Determine the (x, y) coordinate at the center of the cell enclosing the given text.  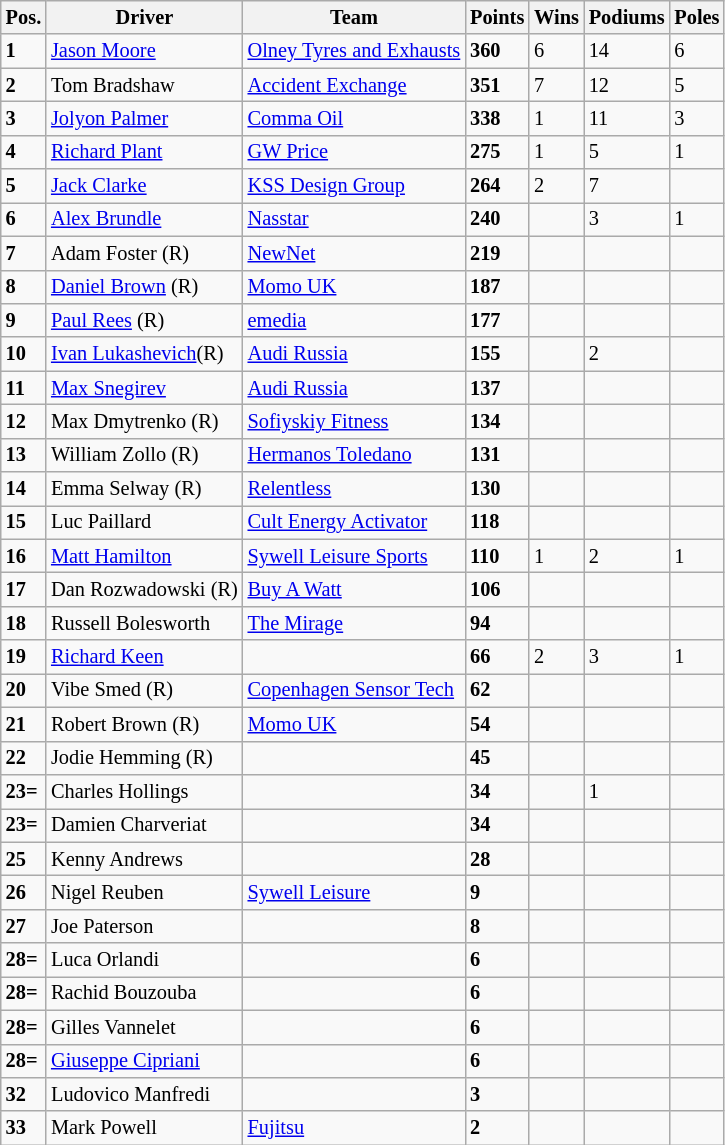
33 (24, 1128)
Poles (696, 17)
Dan Rozwadowski (R) (144, 589)
13 (24, 455)
27 (24, 926)
Alex Brundle (144, 219)
Luca Orlandi (144, 960)
Jack Clarke (144, 186)
130 (497, 489)
William Zollo (R) (144, 455)
21 (24, 724)
187 (497, 287)
338 (497, 118)
Daniel Brown (R) (144, 287)
26 (24, 892)
219 (497, 253)
Points (497, 17)
177 (497, 320)
Kenny Andrews (144, 859)
32 (24, 1094)
Hermanos Toledano (354, 455)
Cult Energy Activator (354, 522)
45 (497, 758)
Rachid Bouzouba (144, 993)
Tom Bradshaw (144, 85)
Buy A Watt (354, 589)
Comma Oil (354, 118)
Max Snegirev (144, 388)
Ludovico Manfredi (144, 1094)
Wins (556, 17)
4 (24, 152)
Fujitsu (354, 1128)
KSS Design Group (354, 186)
240 (497, 219)
Damien Charveriat (144, 825)
66 (497, 657)
Copenhagen Sensor Tech (354, 690)
Luc Paillard (144, 522)
Team (354, 17)
Nigel Reuben (144, 892)
Jason Moore (144, 51)
15 (24, 522)
28 (497, 859)
16 (24, 556)
Nasstar (354, 219)
Adam Foster (R) (144, 253)
Relentless (354, 489)
Podiums (627, 17)
10 (24, 354)
Pos. (24, 17)
351 (497, 85)
The Mirage (354, 623)
54 (497, 724)
62 (497, 690)
Sywell Leisure Sports (354, 556)
Robert Brown (R) (144, 724)
134 (497, 421)
106 (497, 589)
Paul Rees (R) (144, 320)
118 (497, 522)
NewNet (354, 253)
155 (497, 354)
GW Price (354, 152)
Richard Plant (144, 152)
19 (24, 657)
20 (24, 690)
Giuseppe Cipriani (144, 1061)
Mark Powell (144, 1128)
Max Dmytrenko (R) (144, 421)
360 (497, 51)
Olney Tyres and Exhausts (354, 51)
131 (497, 455)
18 (24, 623)
Matt Hamilton (144, 556)
110 (497, 556)
Joe Paterson (144, 926)
emedia (354, 320)
Charles Hollings (144, 791)
Vibe Smed (R) (144, 690)
Sywell Leisure (354, 892)
Emma Selway (R) (144, 489)
Accident Exchange (354, 85)
137 (497, 388)
Ivan Lukashevich(R) (144, 354)
275 (497, 152)
264 (497, 186)
Jodie Hemming (R) (144, 758)
94 (497, 623)
Russell Bolesworth (144, 623)
Gilles Vannelet (144, 1027)
Sofiyskiy Fitness (354, 421)
17 (24, 589)
Richard Keen (144, 657)
Driver (144, 17)
Jolyon Palmer (144, 118)
22 (24, 758)
25 (24, 859)
